Scan for the cell matching the given text and deliver its (x, y) coordinate at center. 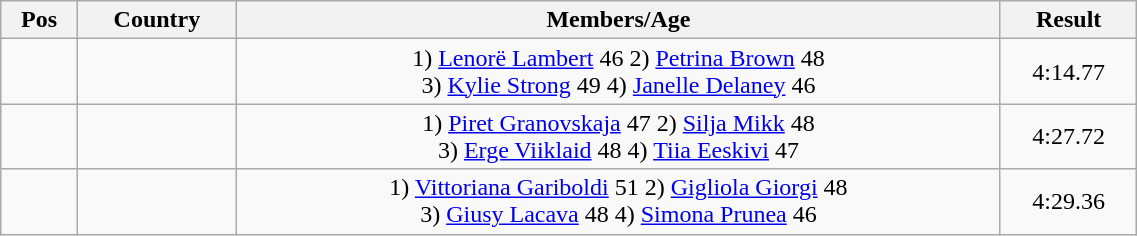
Country (156, 20)
4:27.72 (1068, 136)
Result (1068, 20)
4:14.77 (1068, 72)
Members/Age (618, 20)
Pos (40, 20)
1) Vittoriana Gariboldi 51 2) Gigliola Giorgi 483) Giusy Lacava 48 4) Simona Prunea 46 (618, 202)
1) Lenorë Lambert 46 2) Petrina Brown 483) Kylie Strong 49 4) Janelle Delaney 46 (618, 72)
4:29.36 (1068, 202)
1) Piret Granovskaja 47 2) Silja Mikk 483) Erge Viiklaid 48 4) Tiia Eeskivi 47 (618, 136)
